For the text-containing cell, return its midpoint in [x, y] coordinate format. 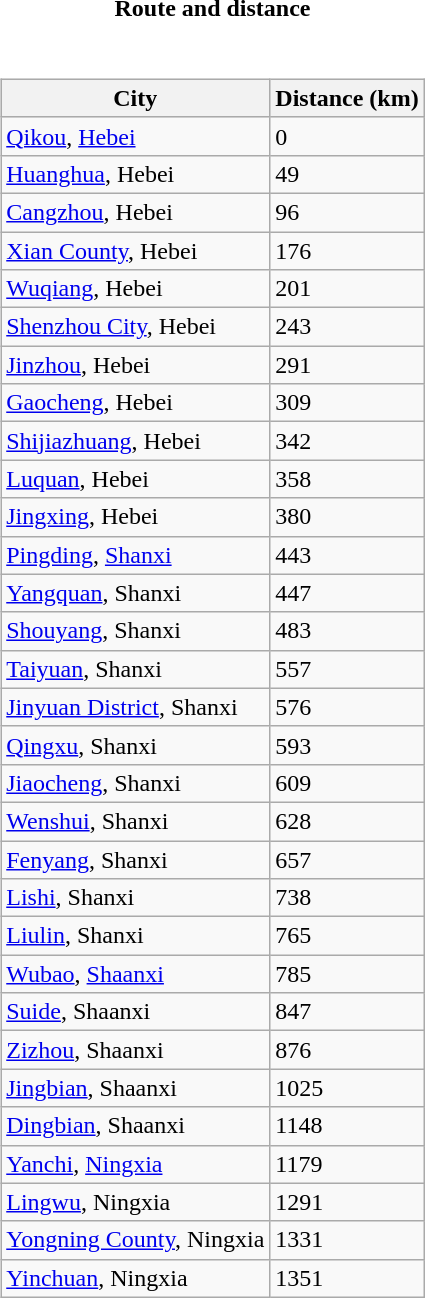
Yanchi, Ningxia [136, 1164]
49 [347, 174]
Qikou, Hebei [136, 136]
201 [347, 289]
Cangzhou, Hebei [136, 212]
342 [347, 441]
657 [347, 859]
1331 [347, 1240]
Shijiazhuang, Hebei [136, 441]
Shenzhou City, Hebei [136, 327]
Lishi, Shanxi [136, 898]
1291 [347, 1202]
96 [347, 212]
Yinchuan, Ningxia [136, 1278]
Wenshui, Shanxi [136, 821]
Suide, Shaanxi [136, 1012]
765 [347, 936]
593 [347, 745]
Jinyuan District, Shanxi [136, 707]
876 [347, 1050]
City [136, 98]
380 [347, 517]
447 [347, 593]
628 [347, 821]
Gaocheng, Hebei [136, 403]
Yangquan, Shanxi [136, 593]
Liulin, Shanxi [136, 936]
785 [347, 974]
309 [347, 403]
358 [347, 479]
Huanghua, Hebei [136, 174]
609 [347, 783]
847 [347, 1012]
Dingbian, Shaanxi [136, 1126]
Jinzhou, Hebei [136, 365]
Pingding, Shanxi [136, 555]
443 [347, 555]
738 [347, 898]
243 [347, 327]
0 [347, 136]
Wubao, Shaanxi [136, 974]
176 [347, 251]
1351 [347, 1278]
Xian County, Hebei [136, 251]
Distance (km) [347, 98]
483 [347, 631]
291 [347, 365]
Jingxing, Hebei [136, 517]
Luquan, Hebei [136, 479]
Jiaocheng, Shanxi [136, 783]
576 [347, 707]
1148 [347, 1126]
1025 [347, 1088]
Jingbian, Shaanxi [136, 1088]
Fenyang, Shanxi [136, 859]
Zizhou, Shaanxi [136, 1050]
1179 [347, 1164]
Taiyuan, Shanxi [136, 669]
Wuqiang, Hebei [136, 289]
Qingxu, Shanxi [136, 745]
Yongning County, Ningxia [136, 1240]
557 [347, 669]
Lingwu, Ningxia [136, 1202]
Shouyang, Shanxi [136, 631]
